Return [X, Y] of the center of cell containing provided text 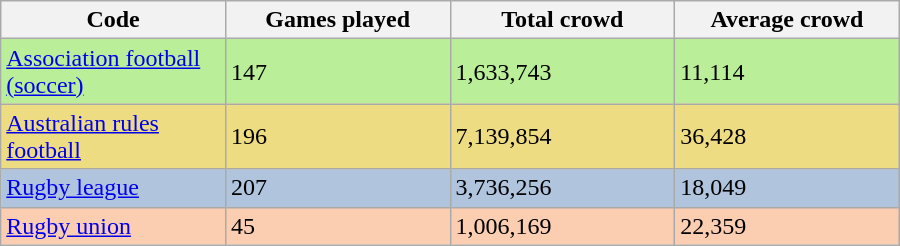
Games played [338, 20]
11,114 [788, 72]
7,139,854 [562, 136]
207 [338, 188]
1,633,743 [562, 72]
36,428 [788, 136]
22,359 [788, 226]
18,049 [788, 188]
3,736,256 [562, 188]
1,006,169 [562, 226]
Australian rules football [114, 136]
Association football (soccer) [114, 72]
Code [114, 20]
Rugby union [114, 226]
Average crowd [788, 20]
Rugby league [114, 188]
Total crowd [562, 20]
147 [338, 72]
196 [338, 136]
45 [338, 226]
